From the cell containing the given text, extract its center point as (X, Y) coordinate. 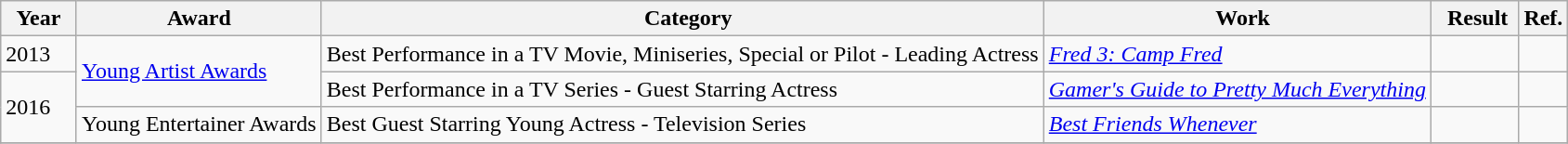
Best Performance in a TV Movie, Miniseries, Special or Pilot - Leading Actress (682, 54)
Year (39, 19)
Work (1237, 19)
Best Friends Whenever (1237, 124)
Fred 3: Camp Fred (1237, 54)
Result (1474, 19)
Best Guest Starring Young Actress - Television Series (682, 124)
Young Entertainer Awards (199, 124)
Young Artist Awards (199, 72)
Ref. (1543, 19)
2016 (39, 107)
Award (199, 19)
Best Performance in a TV Series - Guest Starring Actress (682, 89)
2013 (39, 54)
Category (682, 19)
Gamer's Guide to Pretty Much Everything (1237, 89)
